Find where the given text appears and provide that cell's center as [x, y] coordinate. 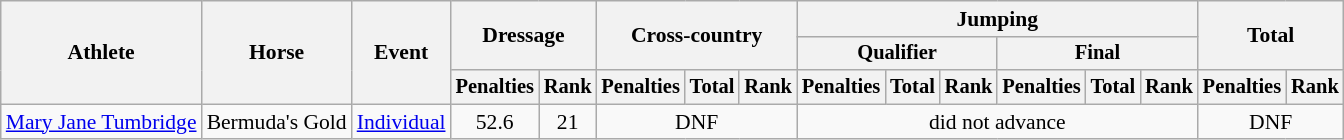
did not advance [998, 122]
52.6 [495, 122]
Final [1097, 54]
Qualifier [897, 54]
Cross-country [696, 36]
Dressage [524, 36]
21 [568, 122]
Individual [402, 122]
Mary Jane Tumbridge [102, 122]
Event [402, 52]
Athlete [102, 52]
Horse [277, 52]
Jumping [998, 19]
Bermuda's Gold [277, 122]
